Return (x, y) of the center of cell containing provided text 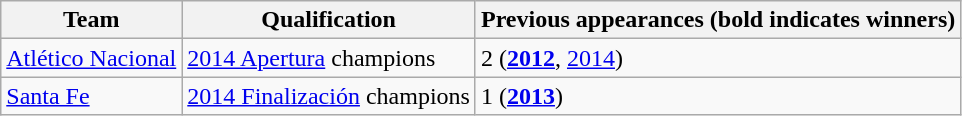
Previous appearances (bold indicates winners) (718, 20)
Atlético Nacional (92, 58)
Qualification (329, 20)
Santa Fe (92, 96)
2 (2012, 2014) (718, 58)
2014 Apertura champions (329, 58)
1 (2013) (718, 96)
2014 Finalización champions (329, 96)
Team (92, 20)
